Determine the [x, y] coordinate at the center of the cell enclosing the given text.  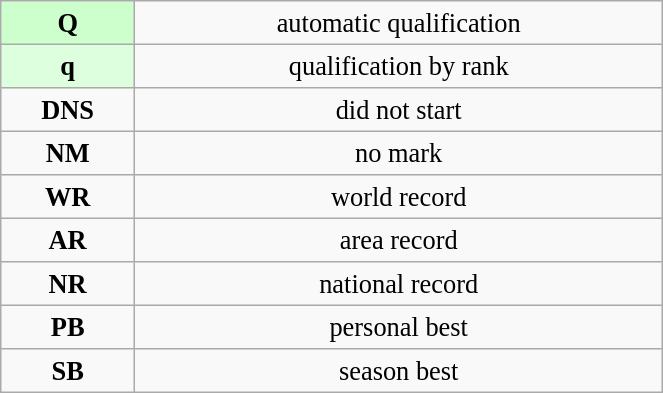
q [68, 66]
NR [68, 284]
DNS [68, 109]
personal best [399, 327]
did not start [399, 109]
area record [399, 240]
automatic qualification [399, 22]
qualification by rank [399, 66]
AR [68, 240]
SB [68, 371]
PB [68, 327]
WR [68, 197]
season best [399, 371]
Q [68, 22]
NM [68, 153]
world record [399, 197]
no mark [399, 153]
national record [399, 284]
